Capture the cell that displays the provided text and extract its [x, y] central coordinate. 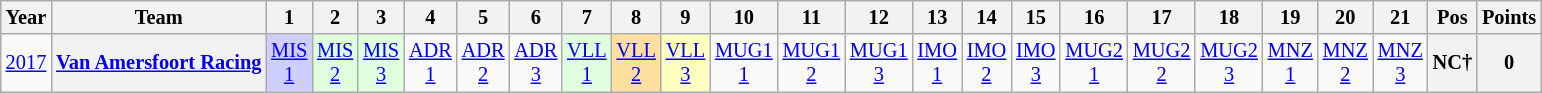
18 [1228, 17]
ADR3 [536, 63]
Pos [1452, 17]
VLL3 [686, 63]
Points [1509, 17]
Team [158, 17]
MNZ1 [1290, 63]
7 [586, 17]
1 [289, 17]
5 [484, 17]
14 [986, 17]
IMO3 [1036, 63]
19 [1290, 17]
MIS2 [335, 63]
MUG21 [1094, 63]
16 [1094, 17]
2 [335, 17]
VLL2 [636, 63]
Year [26, 17]
MUG11 [744, 63]
MNZ2 [1346, 63]
6 [536, 17]
MNZ3 [1400, 63]
8 [636, 17]
12 [878, 17]
IMO2 [986, 63]
4 [430, 17]
Van Amersfoort Racing [158, 63]
2017 [26, 63]
17 [1162, 17]
ADR2 [484, 63]
15 [1036, 17]
3 [381, 17]
MUG23 [1228, 63]
0 [1509, 63]
MIS3 [381, 63]
11 [812, 17]
MUG12 [812, 63]
21 [1400, 17]
NC† [1452, 63]
ADR1 [430, 63]
20 [1346, 17]
MIS1 [289, 63]
IMO1 [936, 63]
MUG22 [1162, 63]
VLL1 [586, 63]
9 [686, 17]
13 [936, 17]
10 [744, 17]
MUG13 [878, 63]
